Output the (x, y) coordinate of the center of the cell containing the given text.  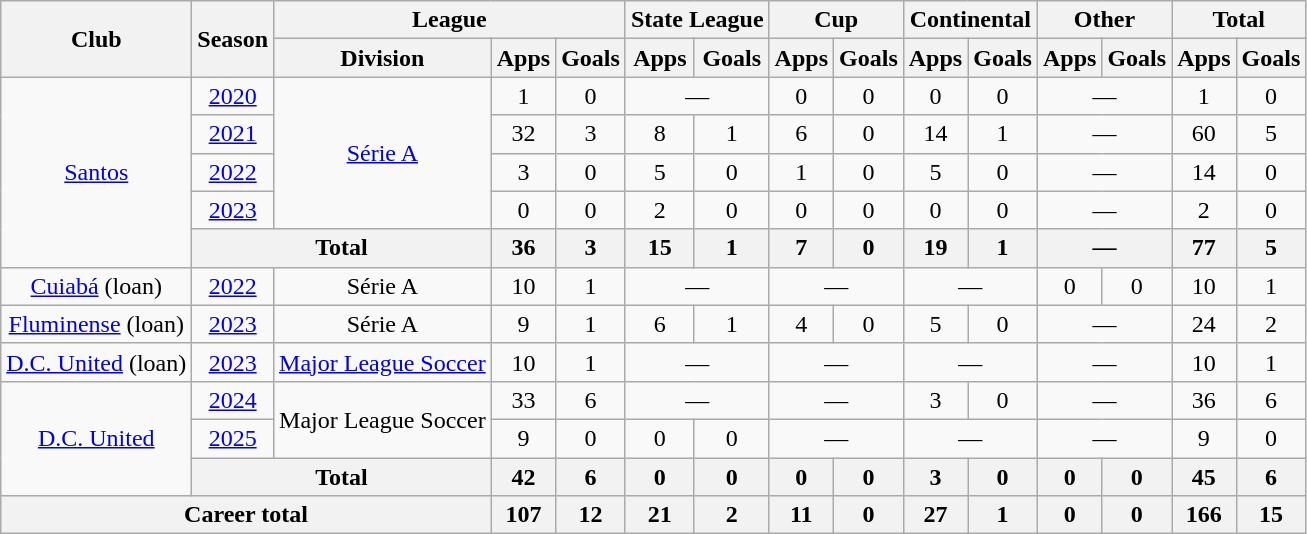
Cuiabá (loan) (96, 286)
107 (523, 515)
Career total (246, 515)
60 (1204, 134)
42 (523, 477)
33 (523, 400)
2024 (233, 400)
32 (523, 134)
D.C. United (loan) (96, 362)
League (450, 20)
21 (660, 515)
24 (1204, 324)
12 (591, 515)
Division (383, 58)
2020 (233, 96)
State League (697, 20)
Cup (836, 20)
2021 (233, 134)
D.C. United (96, 438)
Fluminense (loan) (96, 324)
166 (1204, 515)
Season (233, 39)
19 (935, 248)
27 (935, 515)
11 (801, 515)
2025 (233, 438)
Club (96, 39)
45 (1204, 477)
7 (801, 248)
Other (1104, 20)
8 (660, 134)
77 (1204, 248)
4 (801, 324)
Continental (970, 20)
Santos (96, 172)
